Provide the [x, y] coordinate of the cell's center where the given text is located.  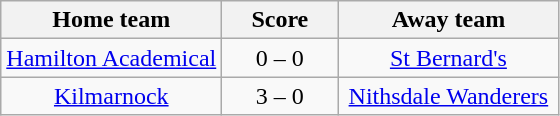
3 – 0 [280, 96]
Hamilton Academical [112, 58]
0 – 0 [280, 58]
St Bernard's [448, 58]
Kilmarnock [112, 96]
Nithsdale Wanderers [448, 96]
Away team [448, 20]
Score [280, 20]
Home team [112, 20]
